Search for the cell housing the specified text and yield its [x, y] center coordinate. 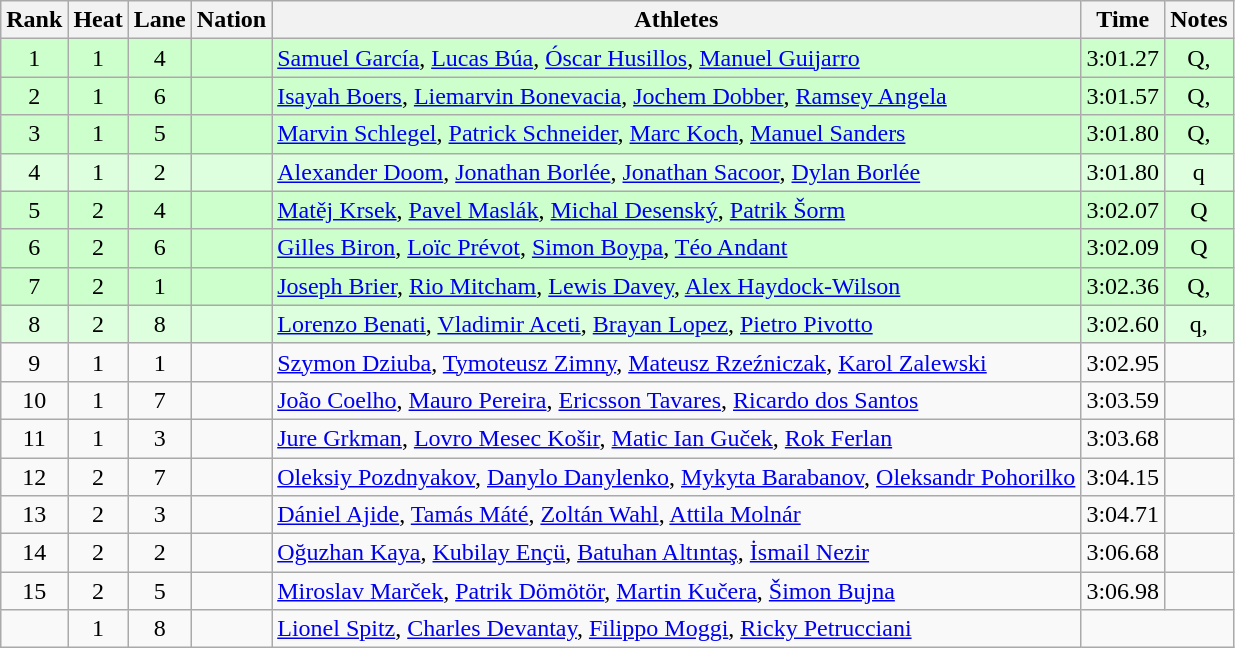
Lane [160, 20]
3:03.68 [1123, 438]
Nation [231, 20]
Samuel García, Lucas Búa, Óscar Husillos, Manuel Guijarro [676, 58]
3:01.57 [1123, 96]
Alexander Doom, Jonathan Borlée, Jonathan Sacoor, Dylan Borlée [676, 172]
Matěj Krsek, Pavel Maslák, Michal Desenský, Patrik Šorm [676, 210]
13 [34, 515]
Notes [1199, 20]
q, [1199, 324]
9 [34, 362]
Heat [98, 20]
3:03.59 [1123, 400]
Oğuzhan Kaya, Kubilay Ençü, Batuhan Altıntaş, İsmail Nezir [676, 553]
11 [34, 438]
Isayah Boers, Liemarvin Bonevacia, Jochem Dobber, Ramsey Angela [676, 96]
Szymon Dziuba, Tymoteusz Zimny, Mateusz Rzeźniczak, Karol Zalewski [676, 362]
3:02.09 [1123, 248]
Dániel Ajide, Tamás Máté, Zoltán Wahl, Attila Molnár [676, 515]
João Coelho, Mauro Pereira, Ericsson Tavares, Ricardo dos Santos [676, 400]
3:01.27 [1123, 58]
Joseph Brier, Rio Mitcham, Lewis Davey, Alex Haydock-Wilson [676, 286]
3:02.95 [1123, 362]
3:02.60 [1123, 324]
Lionel Spitz, Charles Devantay, Filippo Moggi, Ricky Petrucciani [676, 629]
3:04.71 [1123, 515]
q [1199, 172]
3:02.36 [1123, 286]
Athletes [676, 20]
3:06.98 [1123, 591]
Miroslav Marček, Patrik Dömötör, Martin Kučera, Šimon Bujna [676, 591]
Gilles Biron, Loïc Prévot, Simon Boypa, Téo Andant [676, 248]
10 [34, 400]
3:04.15 [1123, 477]
14 [34, 553]
Lorenzo Benati, Vladimir Aceti, Brayan Lopez, Pietro Pivotto [676, 324]
Rank [34, 20]
Oleksiy Pozdnyakov, Danylo Danylenko, Mykyta Barabanov, Oleksandr Pohorilko [676, 477]
3:02.07 [1123, 210]
Jure Grkman, Lovro Mesec Košir, Matic Ian Guček, Rok Ferlan [676, 438]
Marvin Schlegel, Patrick Schneider, Marc Koch, Manuel Sanders [676, 134]
Time [1123, 20]
12 [34, 477]
3:06.68 [1123, 553]
15 [34, 591]
